Identify which cell holds the provided text, then report its [X, Y] central coordinate. 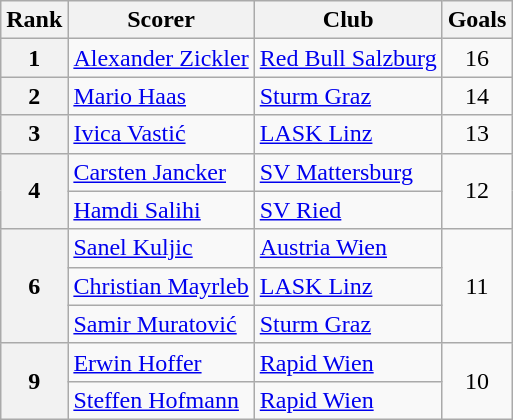
9 [34, 381]
Club [348, 20]
Christian Mayrleb [161, 286]
3 [34, 134]
Red Bull Salzburg [348, 58]
Rank [34, 20]
6 [34, 286]
Carsten Jancker [161, 172]
Alexander Zickler [161, 58]
10 [477, 381]
Samir Muratović [161, 324]
Hamdi Salihi [161, 210]
16 [477, 58]
Goals [477, 20]
Steffen Hofmann [161, 400]
14 [477, 96]
Mario Haas [161, 96]
13 [477, 134]
Scorer [161, 20]
1 [34, 58]
SV Mattersburg [348, 172]
Sanel Kuljic [161, 248]
2 [34, 96]
SV Ried [348, 210]
Austria Wien [348, 248]
Ivica Vastić [161, 134]
11 [477, 286]
Erwin Hoffer [161, 362]
4 [34, 191]
12 [477, 191]
